Identify which cell holds the provided text, then report its (X, Y) central coordinate. 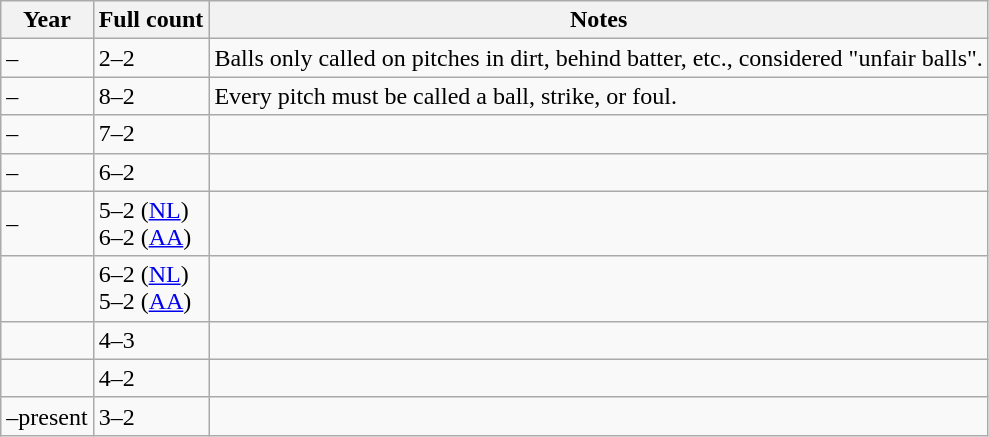
3–2 (151, 416)
8–2 (151, 96)
–present (47, 416)
4–3 (151, 340)
Full count (151, 20)
6–2 (NL)5–2 (AA) (151, 288)
5–2 (NL)6–2 (AA) (151, 224)
6–2 (151, 172)
2–2 (151, 58)
4–2 (151, 378)
Notes (598, 20)
Every pitch must be called a ball, strike, or foul. (598, 96)
7–2 (151, 134)
Balls only called on pitches in dirt, behind batter, etc., considered "unfair balls". (598, 58)
Year (47, 20)
